Identify which cell holds the provided text, then report its (x, y) central coordinate. 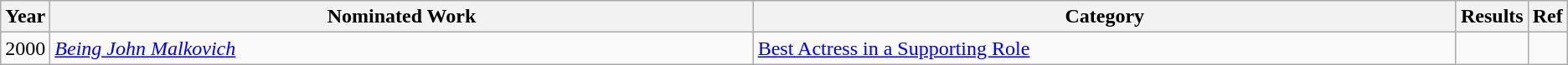
Being John Malkovich (402, 48)
Year (25, 17)
Ref (1548, 17)
Nominated Work (402, 17)
Best Actress in a Supporting Role (1104, 48)
Category (1104, 17)
2000 (25, 48)
Results (1492, 17)
